Return the [x, y] coordinate for the center point of the cell that contains the specified text.  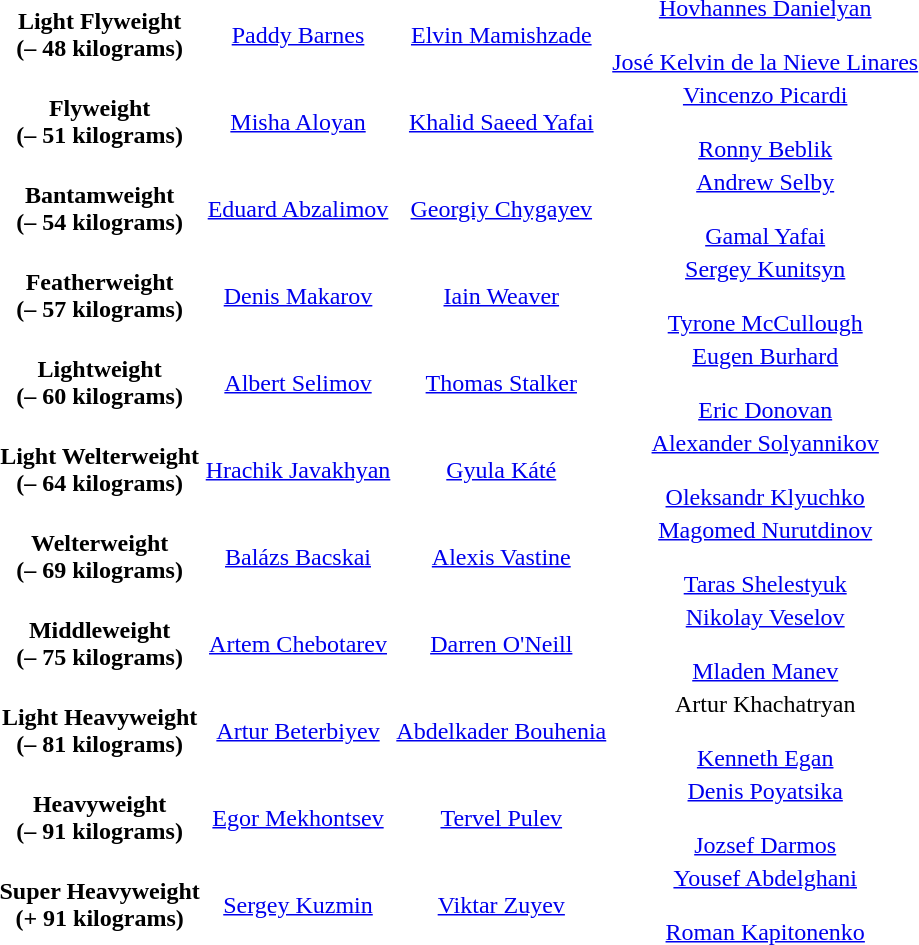
Darren O'Neill [502, 644]
Denis Makarov [298, 296]
Egor Mekhontsev [298, 818]
Iain Weaver [502, 296]
Misha Aloyan [298, 122]
Khalid Saeed Yafai [502, 122]
Balázs Bacskai [298, 557]
Thomas Stalker [502, 383]
Hrachik Javakhyan [298, 470]
Artur Beterbiyev [298, 731]
Albert Selimov [298, 383]
Artem Chebotarev [298, 644]
Eduard Abzalimov [298, 209]
Georgiy Chygayev [502, 209]
Abdelkader Bouhenia [502, 731]
Tervel Pulev [502, 818]
Alexis Vastine [502, 557]
Gyula Káté [502, 470]
